Output the (x, y) coordinate of the center of the cell containing the given text.  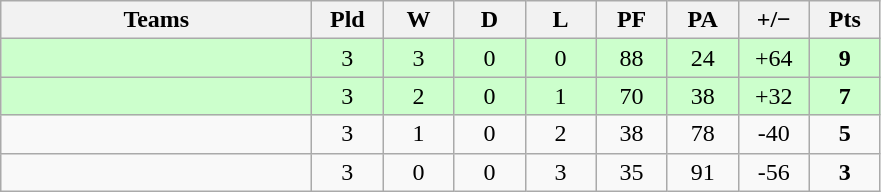
35 (632, 172)
78 (702, 134)
Teams (156, 20)
D (490, 20)
5 (844, 134)
9 (844, 58)
L (560, 20)
88 (632, 58)
-40 (774, 134)
PA (702, 20)
24 (702, 58)
PF (632, 20)
Pld (348, 20)
+/− (774, 20)
-56 (774, 172)
W (418, 20)
+64 (774, 58)
+32 (774, 96)
91 (702, 172)
70 (632, 96)
7 (844, 96)
Pts (844, 20)
